Pinpoint the cell where the given text exists, returning its [X, Y] midpoint coordinate. 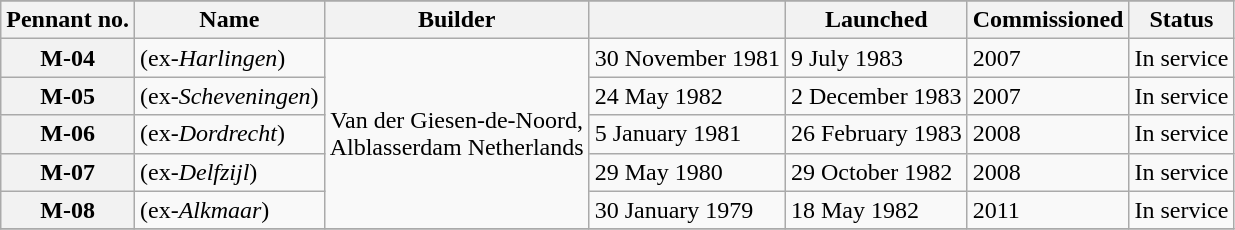
M-05 [68, 96]
2011 [1048, 210]
M-08 [68, 210]
Van der Giesen-de-Noord,Alblasserdam Netherlands [456, 134]
M-07 [68, 172]
Builder [456, 20]
29 May 1980 [687, 172]
18 May 1982 [876, 210]
Status [1182, 20]
24 May 1982 [687, 96]
30 January 1979 [687, 210]
9 July 1983 [876, 58]
30 November 1981 [687, 58]
26 February 1983 [876, 134]
(ex-Scheveningen) [230, 96]
M-04 [68, 58]
5 January 1981 [687, 134]
Name [230, 20]
(ex-Dordrecht) [230, 134]
29 October 1982 [876, 172]
Commissioned [1048, 20]
Pennant no. [68, 20]
(ex-Delfzijl) [230, 172]
Launched [876, 20]
2 December 1983 [876, 96]
(ex-Harlingen) [230, 58]
M-06 [68, 134]
(ex-Alkmaar) [230, 210]
